Extract the [X, Y] coordinate from the center of the cell holding the provided text.  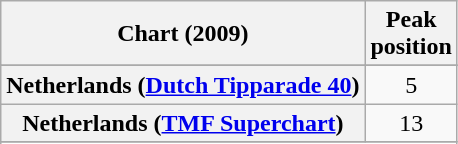
Netherlands (TMF Superchart) [183, 123]
13 [411, 123]
5 [411, 85]
Netherlands (Dutch Tipparade 40) [183, 85]
Peakposition [411, 34]
Chart (2009) [183, 34]
